Scan for the cell matching the given text and deliver its [X, Y] coordinate at center. 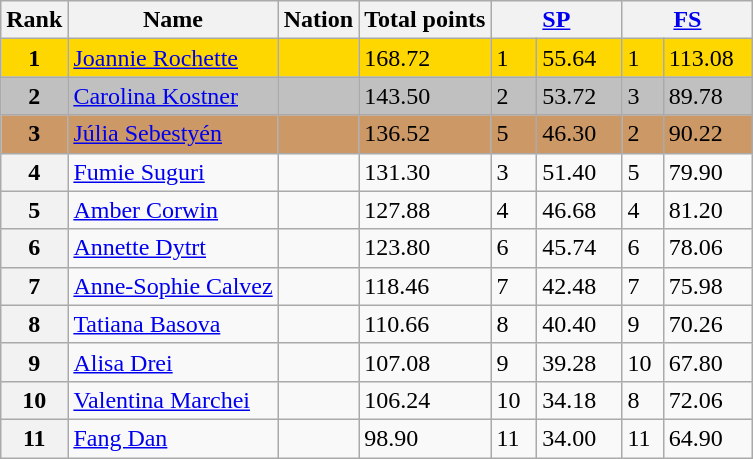
Amber Corwin [173, 210]
79.90 [708, 172]
Nation [318, 20]
45.74 [580, 248]
98.90 [425, 438]
Júlia Sebestyén [173, 134]
39.28 [580, 362]
Joannie Rochette [173, 58]
40.40 [580, 324]
70.26 [708, 324]
90.22 [708, 134]
131.30 [425, 172]
Name [173, 20]
107.08 [425, 362]
89.78 [708, 96]
Anne-Sophie Calvez [173, 286]
168.72 [425, 58]
136.52 [425, 134]
55.64 [580, 58]
Total points [425, 20]
FS [688, 20]
123.80 [425, 248]
Fumie Suguri [173, 172]
Valentina Marchei [173, 400]
72.06 [708, 400]
81.20 [708, 210]
51.40 [580, 172]
34.18 [580, 400]
Annette Dytrt [173, 248]
Rank [34, 20]
SP [556, 20]
46.68 [580, 210]
118.46 [425, 286]
127.88 [425, 210]
75.98 [708, 286]
Alisa Drei [173, 362]
Tatiana Basova [173, 324]
46.30 [580, 134]
106.24 [425, 400]
42.48 [580, 286]
64.90 [708, 438]
53.72 [580, 96]
Carolina Kostner [173, 96]
34.00 [580, 438]
67.80 [708, 362]
78.06 [708, 248]
Fang Dan [173, 438]
143.50 [425, 96]
110.66 [425, 324]
113.08 [708, 58]
